Return (X, Y) of the center of cell containing provided text 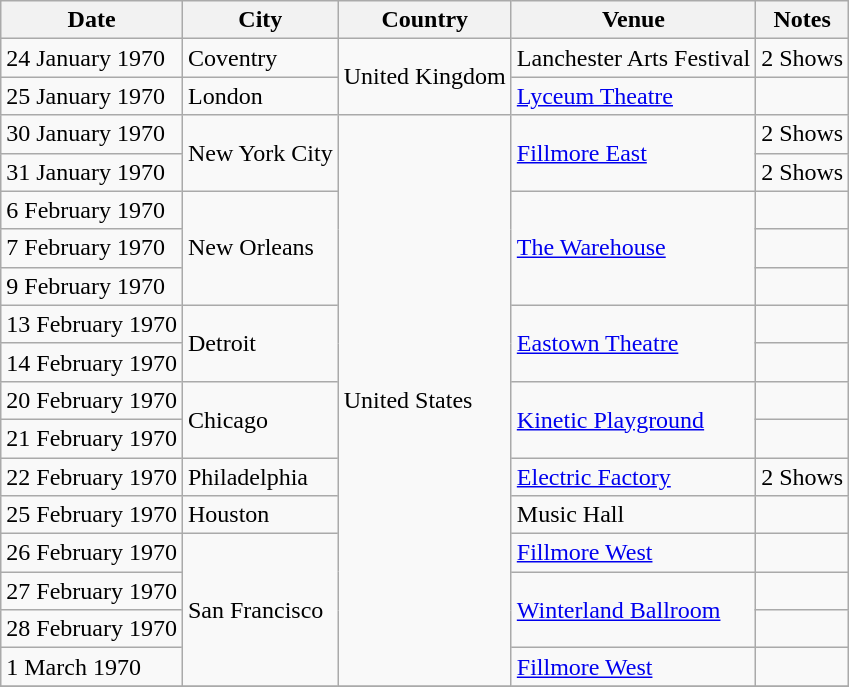
9 February 1970 (92, 286)
27 February 1970 (92, 591)
Detroit (260, 343)
United States (424, 400)
Philadelphia (260, 477)
13 February 1970 (92, 324)
Notes (802, 20)
21 February 1970 (92, 438)
22 February 1970 (92, 477)
1 March 1970 (92, 667)
City (260, 20)
Music Hall (633, 515)
Venue (633, 20)
7 February 1970 (92, 248)
Chicago (260, 419)
26 February 1970 (92, 553)
6 February 1970 (92, 210)
Lyceum Theatre (633, 96)
Country (424, 20)
Kinetic Playground (633, 419)
Date (92, 20)
Lanchester Arts Festival (633, 58)
25 February 1970 (92, 515)
25 January 1970 (92, 96)
New Orleans (260, 248)
United Kingdom (424, 77)
Fillmore East (633, 153)
Electric Factory (633, 477)
28 February 1970 (92, 629)
31 January 1970 (92, 172)
24 January 1970 (92, 58)
New York City (260, 153)
20 February 1970 (92, 400)
Coventry (260, 58)
San Francisco (260, 610)
14 February 1970 (92, 362)
30 January 1970 (92, 134)
London (260, 96)
Eastown Theatre (633, 343)
The Warehouse (633, 248)
Houston (260, 515)
Winterland Ballroom (633, 610)
